Search for the cell housing the specified text and yield its [x, y] center coordinate. 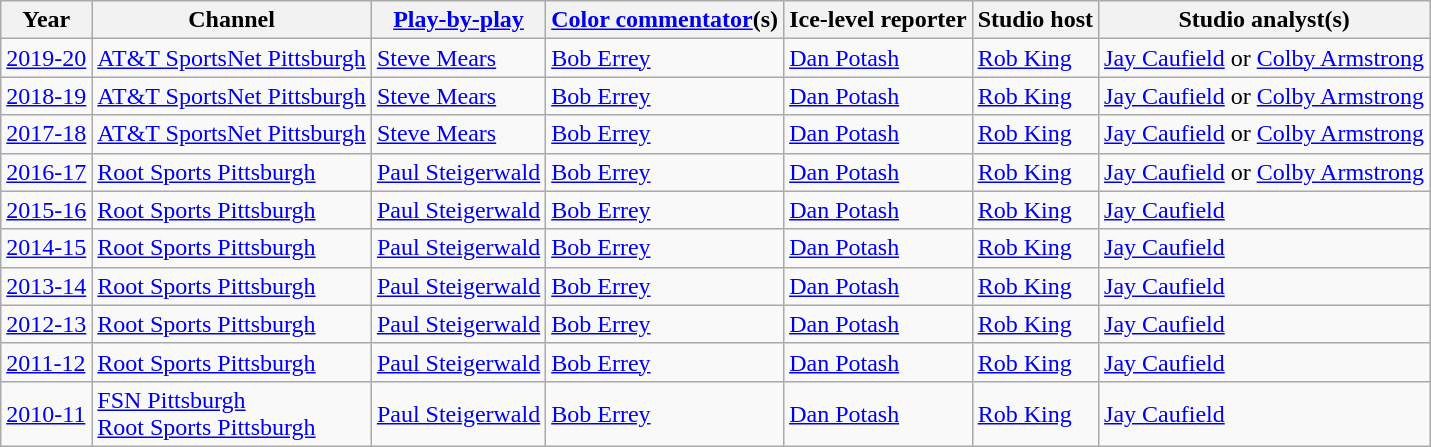
2014-15 [46, 248]
FSN PittsburghRoot Sports Pittsburgh [232, 414]
2013-14 [46, 286]
Year [46, 20]
2011-12 [46, 362]
Channel [232, 20]
2010-11 [46, 414]
Studio analyst(s) [1264, 20]
2016-17 [46, 172]
Play-by-play [458, 20]
2017-18 [46, 134]
2018-19 [46, 96]
Studio host [1035, 20]
2019-20 [46, 58]
Color commentator(s) [665, 20]
2015-16 [46, 210]
2012-13 [46, 324]
Ice-level reporter [878, 20]
